Return the [X, Y] coordinate for the center point of the cell that contains the specified text.  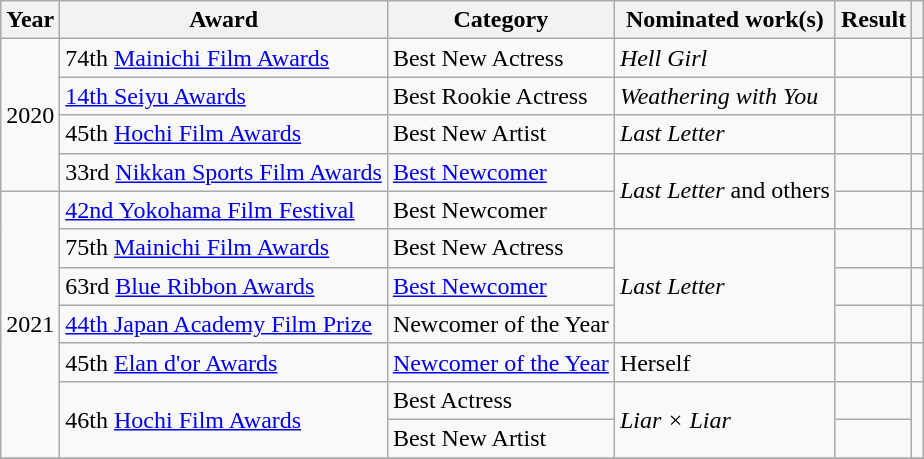
63rd Blue Ribbon Awards [224, 286]
Best Rookie Actress [500, 96]
Weathering with You [724, 96]
Category [500, 20]
45th Elan d'or Awards [224, 362]
74th Mainichi Film Awards [224, 58]
Result [873, 20]
33rd Nikkan Sports Film Awards [224, 172]
42nd Yokohama Film Festival [224, 210]
Best Actress [500, 400]
44th Japan Academy Film Prize [224, 324]
14th Seiyu Awards [224, 96]
Nominated work(s) [724, 20]
Award [224, 20]
Hell Girl [724, 58]
Last Letter and others [724, 191]
46th Hochi Film Awards [224, 419]
Liar × Liar [724, 419]
2020 [30, 115]
2021 [30, 324]
Herself [724, 362]
75th Mainichi Film Awards [224, 248]
Year [30, 20]
45th Hochi Film Awards [224, 134]
